Find where the given text appears and provide that cell's center as (X, Y) coordinate. 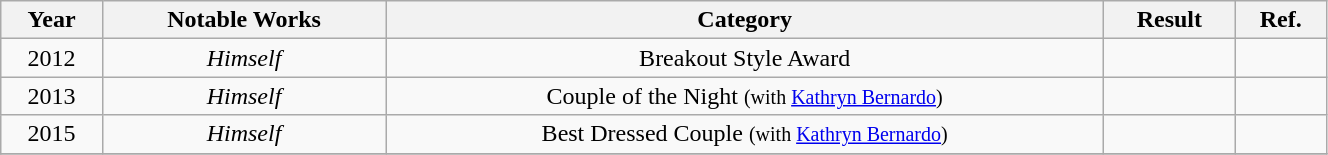
Year (52, 20)
Couple of the Night (with Kathryn Bernardo) (745, 96)
Ref. (1280, 20)
2012 (52, 58)
Result (1170, 20)
Notable Works (244, 20)
2015 (52, 134)
Best Dressed Couple (with Kathryn Bernardo) (745, 134)
2013 (52, 96)
Category (745, 20)
Breakout Style Award (745, 58)
